Scan for the cell matching the given text and deliver its [x, y] coordinate at center. 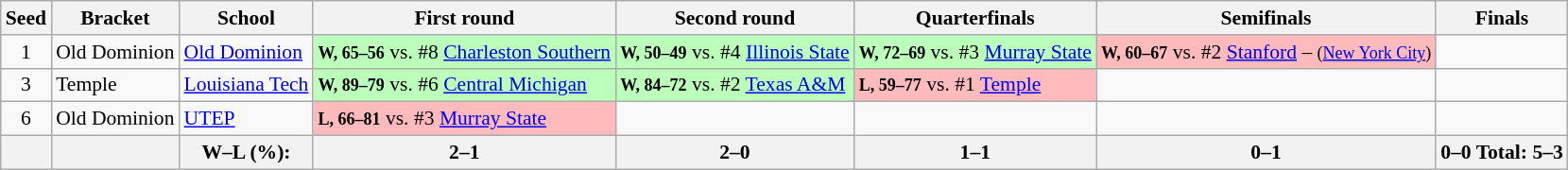
0–0 Total: 5–3 [1502, 153]
W, 65–56 vs. #8 Charleston Southern [464, 52]
W, 60–67 vs. #2 Stanford – (New York City) [1266, 52]
Temple [115, 85]
6 [26, 119]
W–L (%): [247, 153]
W, 84–72 vs. #2 Texas A&M [735, 85]
First round [464, 18]
0–1 [1266, 153]
W, 72–69 vs. #3 Murray State [975, 52]
1 [26, 52]
2–0 [735, 153]
Seed [26, 18]
Louisiana Tech [247, 85]
Finals [1502, 18]
L, 59–77 vs. #1 Temple [975, 85]
L, 66–81 vs. #3 Murray State [464, 119]
W, 50–49 vs. #4 Illinois State [735, 52]
Semifinals [1266, 18]
W, 89–79 vs. #6 Central Michigan [464, 85]
Second round [735, 18]
Quarterfinals [975, 18]
1–1 [975, 153]
3 [26, 85]
Bracket [115, 18]
2–1 [464, 153]
UTEP [247, 119]
School [247, 18]
